Determine the (X, Y) coordinate at the center of the cell enclosing the given text.  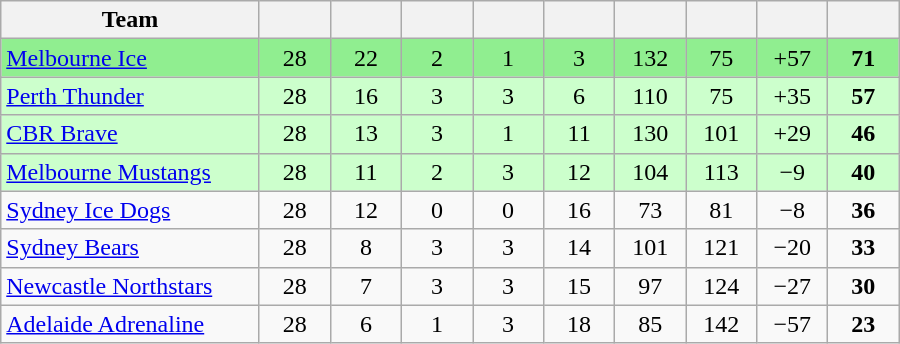
142 (722, 324)
−8 (792, 210)
97 (650, 286)
Team (130, 20)
18 (580, 324)
130 (650, 134)
57 (864, 96)
23 (864, 324)
−20 (792, 248)
73 (650, 210)
Newcastle Northstars (130, 286)
104 (650, 172)
132 (650, 58)
85 (650, 324)
Melbourne Mustangs (130, 172)
8 (366, 248)
−27 (792, 286)
121 (722, 248)
40 (864, 172)
Sydney Ice Dogs (130, 210)
Perth Thunder (130, 96)
15 (580, 286)
−57 (792, 324)
+35 (792, 96)
Melbourne Ice (130, 58)
110 (650, 96)
81 (722, 210)
13 (366, 134)
CBR Brave (130, 134)
7 (366, 286)
+29 (792, 134)
Adelaide Adrenaline (130, 324)
30 (864, 286)
113 (722, 172)
+57 (792, 58)
−9 (792, 172)
14 (580, 248)
36 (864, 210)
71 (864, 58)
33 (864, 248)
46 (864, 134)
Sydney Bears (130, 248)
22 (366, 58)
124 (722, 286)
